From the cell containing the given text, extract its center point as [X, Y] coordinate. 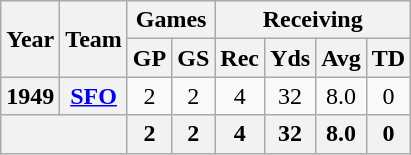
Games [170, 20]
SFO [94, 96]
Rec [240, 58]
Year [30, 39]
Avg [342, 58]
Team [94, 39]
1949 [30, 96]
GS [194, 58]
TD [388, 58]
Receiving [313, 20]
Yds [290, 58]
GP [149, 58]
